Scan for the cell matching the given text and deliver its [X, Y] coordinate at center. 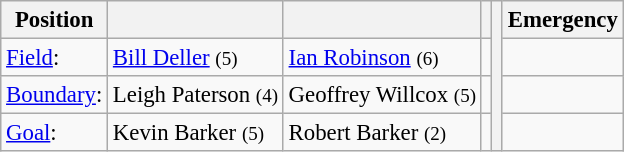
Leigh Paterson (4) [196, 95]
Position [54, 20]
Robert Barker (2) [382, 133]
Ian Robinson (6) [382, 58]
Field: [54, 58]
Geoffrey Willcox (5) [382, 95]
Boundary: [54, 95]
Bill Deller (5) [196, 58]
Emergency [562, 20]
Kevin Barker (5) [196, 133]
Goal: [54, 133]
